Return [x, y] of the center of cell containing provided text 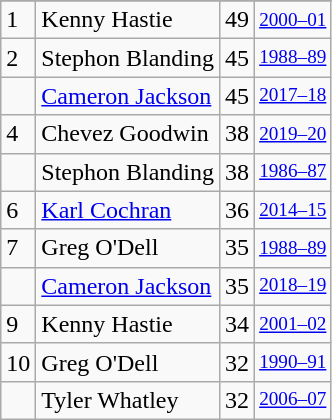
2019–20 [293, 134]
2017–18 [293, 96]
10 [18, 362]
2018–19 [293, 286]
2000–01 [293, 20]
7 [18, 248]
2 [18, 58]
34 [238, 324]
6 [18, 210]
2006–07 [293, 400]
49 [238, 20]
Tyler Whatley [128, 400]
1 [18, 20]
2014–15 [293, 210]
4 [18, 134]
Karl Cochran [128, 210]
Chevez Goodwin [128, 134]
1986–87 [293, 172]
36 [238, 210]
2001–02 [293, 324]
1990–91 [293, 362]
9 [18, 324]
